From the cell containing the given text, extract its center point as [X, Y] coordinate. 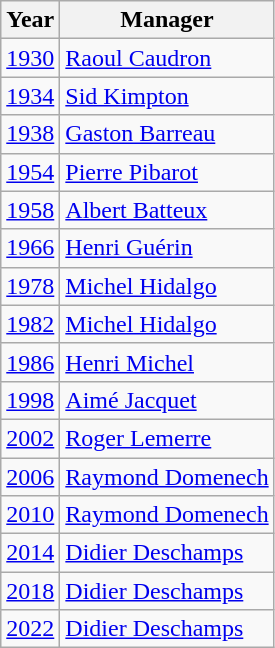
1954 [30, 172]
Roger Lemerre [167, 438]
Albert Batteux [167, 210]
1938 [30, 134]
Henri Michel [167, 362]
Aimé Jacquet [167, 400]
1978 [30, 286]
Henri Guérin [167, 248]
Gaston Barreau [167, 134]
Manager [167, 20]
Sid Kimpton [167, 96]
1998 [30, 400]
2018 [30, 591]
2014 [30, 553]
2002 [30, 438]
1966 [30, 248]
1958 [30, 210]
Year [30, 20]
Raoul Caudron [167, 58]
2022 [30, 629]
1982 [30, 324]
1934 [30, 96]
1930 [30, 58]
2010 [30, 515]
1986 [30, 362]
Pierre Pibarot [167, 172]
2006 [30, 477]
